Output the [x, y] coordinate of the center of the cell containing the given text.  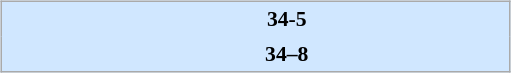
34–8 [286, 54]
34-5 [286, 18]
